Return the (X, Y) coordinate for the center point of the cell that contains the specified text.  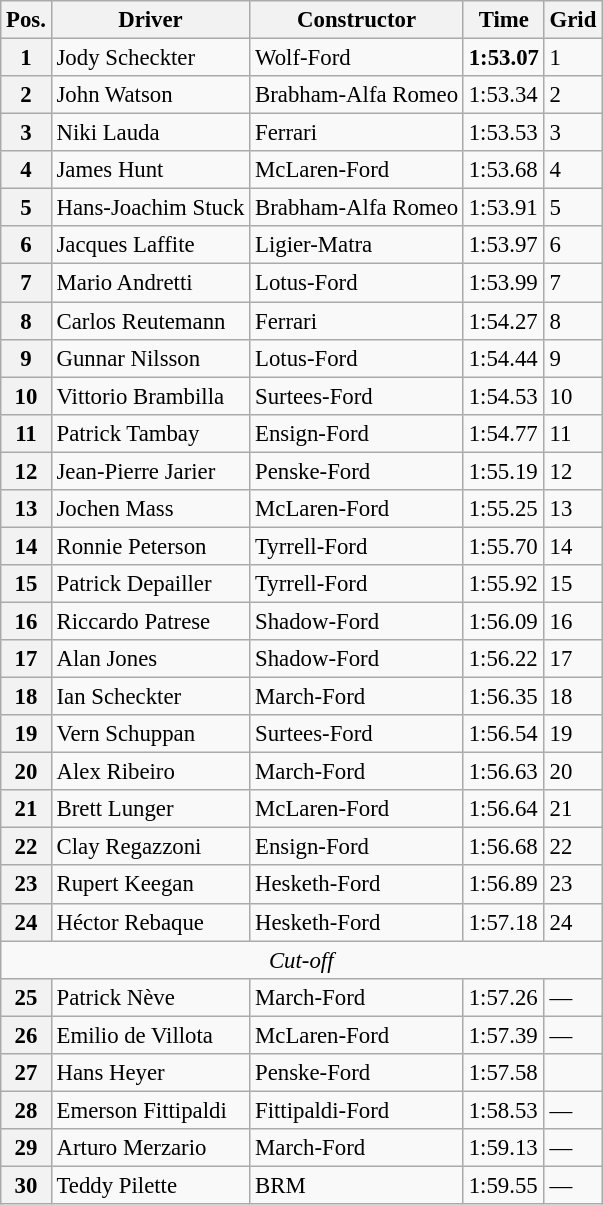
27 (26, 1073)
1:57.26 (504, 997)
Emilio de Villota (150, 1035)
Constructor (357, 20)
1:53.34 (504, 95)
Alex Ribeiro (150, 772)
1:57.18 (504, 922)
1:56.22 (504, 659)
Ian Scheckter (150, 697)
1:58.53 (504, 1110)
Jean-Pierre Jarier (150, 471)
1:59.55 (504, 1185)
Driver (150, 20)
1:55.92 (504, 584)
Jody Scheckter (150, 58)
1:53.53 (504, 133)
James Hunt (150, 170)
1:53.68 (504, 170)
1:53.91 (504, 208)
Cut-off (302, 960)
Vittorio Brambilla (150, 396)
1:54.44 (504, 358)
1:54.77 (504, 433)
1:56.63 (504, 772)
Patrick Depailler (150, 584)
Rupert Keegan (150, 885)
Brett Lunger (150, 809)
1:53.97 (504, 245)
25 (26, 997)
1:56.09 (504, 621)
Arturo Merzario (150, 1148)
Hans Heyer (150, 1073)
Gunnar Nilsson (150, 358)
Hans-Joachim Stuck (150, 208)
1:53.07 (504, 58)
Patrick Nève (150, 997)
Clay Regazzoni (150, 847)
Teddy Pilette (150, 1185)
Alan Jones (150, 659)
Carlos Reutemann (150, 321)
Time (504, 20)
Jacques Laffite (150, 245)
Emerson Fittipaldi (150, 1110)
Jochen Mass (150, 509)
1:56.68 (504, 847)
Riccardo Patrese (150, 621)
Patrick Tambay (150, 433)
Pos. (26, 20)
Grid (572, 20)
28 (26, 1110)
26 (26, 1035)
1:54.53 (504, 396)
1:57.39 (504, 1035)
Vern Schuppan (150, 734)
1:55.25 (504, 509)
1:59.13 (504, 1148)
1:56.89 (504, 885)
1:53.99 (504, 283)
1:55.19 (504, 471)
1:56.54 (504, 734)
Niki Lauda (150, 133)
1:54.27 (504, 321)
Ronnie Peterson (150, 546)
Héctor Rebaque (150, 922)
Ligier-Matra (357, 245)
John Watson (150, 95)
1:57.58 (504, 1073)
BRM (357, 1185)
30 (26, 1185)
1:56.64 (504, 809)
Mario Andretti (150, 283)
Fittipaldi-Ford (357, 1110)
1:55.70 (504, 546)
29 (26, 1148)
Wolf-Ford (357, 58)
1:56.35 (504, 697)
